Search for the cell housing the specified text and yield its [X, Y] center coordinate. 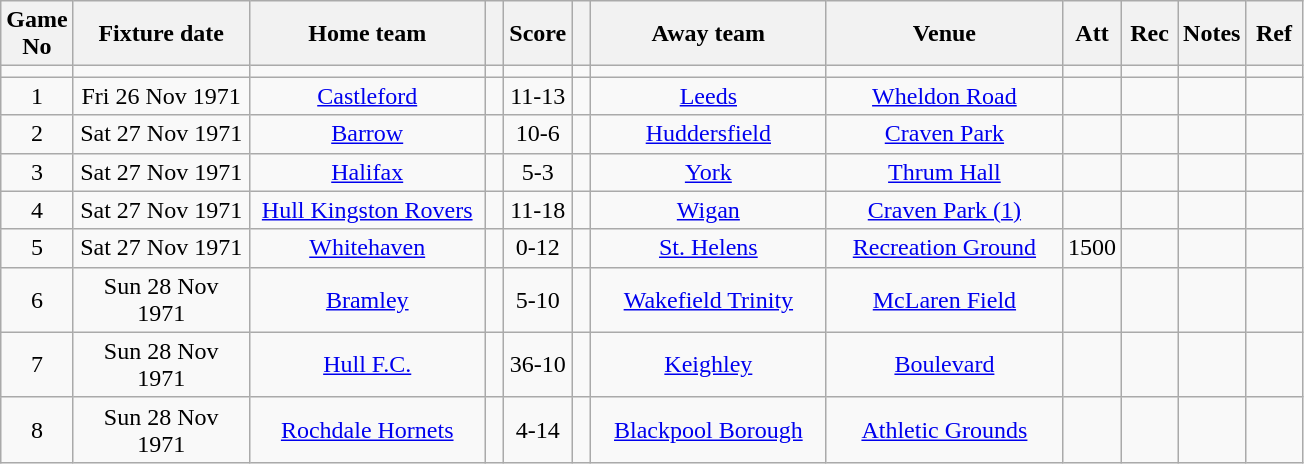
Hull Kingston Rovers [367, 210]
Blackpool Borough [708, 430]
Bramley [367, 300]
Barrow [367, 134]
7 [37, 364]
4-14 [538, 430]
Score [538, 34]
8 [37, 430]
McLaren Field [944, 300]
Huddersfield [708, 134]
Castleford [367, 96]
36-10 [538, 364]
5 [37, 248]
Keighley [708, 364]
3 [37, 172]
11-13 [538, 96]
Halifax [367, 172]
Home team [367, 34]
1 [37, 96]
Notes [1212, 34]
Fixture date [161, 34]
Hull F.C. [367, 364]
Wakefield Trinity [708, 300]
Wheldon Road [944, 96]
Whitehaven [367, 248]
Leeds [708, 96]
Rochdale Hornets [367, 430]
6 [37, 300]
10-6 [538, 134]
Att [1092, 34]
Fri 26 Nov 1971 [161, 96]
St. Helens [708, 248]
4 [37, 210]
York [708, 172]
Boulevard [944, 364]
Venue [944, 34]
Game No [37, 34]
5-3 [538, 172]
Athletic Grounds [944, 430]
2 [37, 134]
1500 [1092, 248]
Ref [1274, 34]
Wigan [708, 210]
Thrum Hall [944, 172]
5-10 [538, 300]
Away team [708, 34]
0-12 [538, 248]
Recreation Ground [944, 248]
Craven Park [944, 134]
11-18 [538, 210]
Craven Park (1) [944, 210]
Rec [1150, 34]
